Return (X, Y) of the center of cell containing provided text 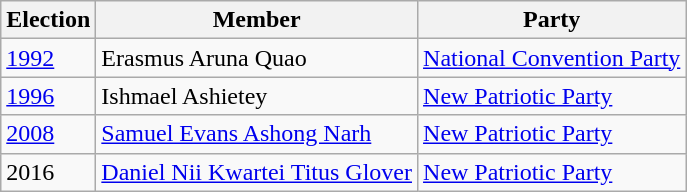
2016 (48, 172)
Samuel Evans Ashong Narh (257, 134)
Erasmus Aruna Quao (257, 58)
2008 (48, 134)
National Convention Party (552, 58)
Election (48, 20)
Daniel Nii Kwartei Titus Glover (257, 172)
Ishmael Ashietey (257, 96)
Party (552, 20)
1992 (48, 58)
1996 (48, 96)
Member (257, 20)
